Capture the cell that displays the provided text and extract its (X, Y) central coordinate. 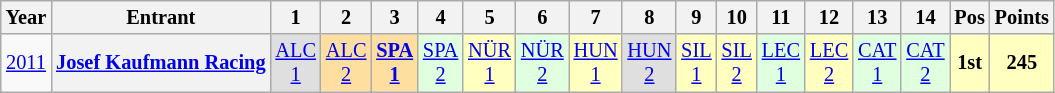
4 (440, 17)
ALC1 (295, 63)
Points (1022, 17)
NÜR1 (490, 63)
13 (877, 17)
12 (829, 17)
Josef Kaufmann Racing (160, 63)
Year (26, 17)
Pos (970, 17)
LEC2 (829, 63)
HUN1 (596, 63)
SPA2 (440, 63)
HUN2 (649, 63)
1 (295, 17)
CAT1 (877, 63)
LEC1 (781, 63)
1st (970, 63)
Entrant (160, 17)
11 (781, 17)
9 (696, 17)
NÜR2 (542, 63)
14 (925, 17)
SPA1 (394, 63)
245 (1022, 63)
6 (542, 17)
ALC2 (346, 63)
2011 (26, 63)
SIL2 (737, 63)
SIL1 (696, 63)
3 (394, 17)
2 (346, 17)
5 (490, 17)
7 (596, 17)
10 (737, 17)
8 (649, 17)
CAT2 (925, 63)
